Extract the (X, Y) coordinate from the center of the cell holding the provided text.  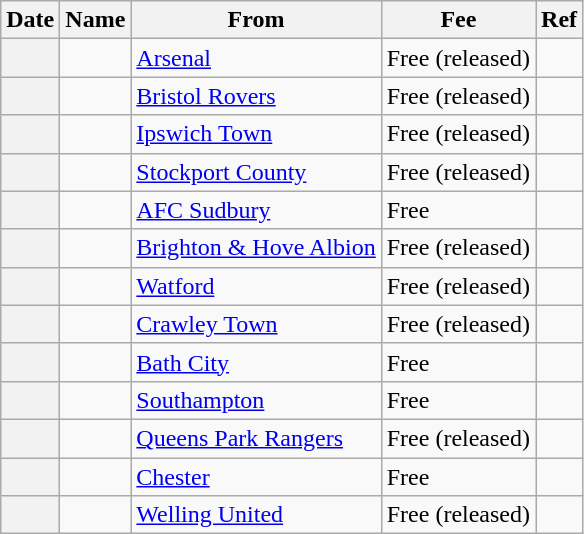
Name (96, 20)
Ref (560, 20)
Arsenal (256, 58)
Bath City (256, 362)
Welling United (256, 515)
Watford (256, 286)
Stockport County (256, 172)
Crawley Town (256, 324)
Date (30, 20)
AFC Sudbury (256, 210)
Southampton (256, 400)
Queens Park Rangers (256, 438)
Bristol Rovers (256, 96)
Chester (256, 477)
Brighton & Hove Albion (256, 248)
Ipswich Town (256, 134)
Fee (458, 20)
From (256, 20)
